Output the (X, Y) coordinate of the center of the cell containing the given text.  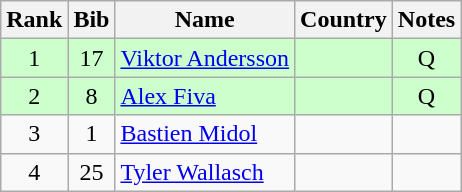
Name (205, 20)
Country (344, 20)
4 (34, 172)
17 (92, 58)
Bib (92, 20)
25 (92, 172)
Alex Fiva (205, 96)
2 (34, 96)
Rank (34, 20)
Tyler Wallasch (205, 172)
8 (92, 96)
Bastien Midol (205, 134)
3 (34, 134)
Viktor Andersson (205, 58)
Notes (426, 20)
